Detect which cell encompasses the target text, then output its (X, Y) center coordinate. 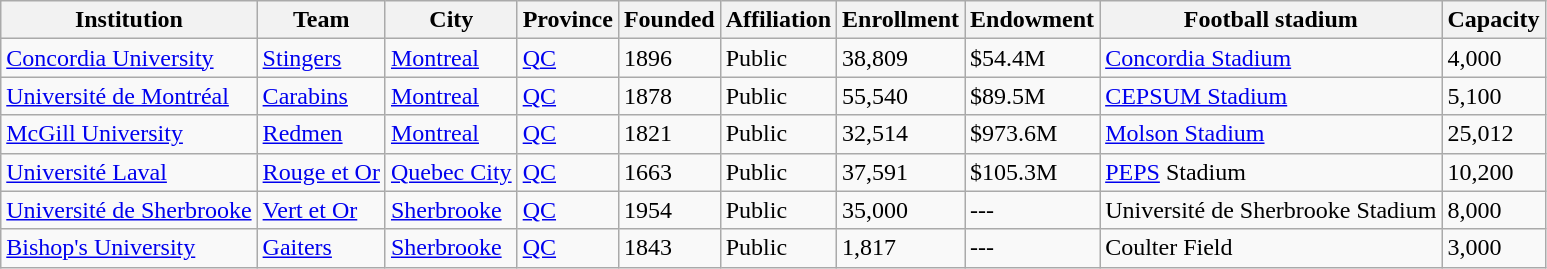
1,817 (901, 248)
1821 (669, 134)
$973.6M (1032, 134)
Affiliation (778, 20)
PEPS Stadium (1271, 172)
4,000 (1494, 58)
Capacity (1494, 20)
55,540 (901, 96)
3,000 (1494, 248)
37,591 (901, 172)
Coulter Field (1271, 248)
Université de Sherbrooke Stadium (1271, 210)
1896 (669, 58)
Institution (129, 20)
8,000 (1494, 210)
1843 (669, 248)
25,012 (1494, 134)
32,514 (901, 134)
Gaiters (321, 248)
Province (568, 20)
10,200 (1494, 172)
$105.3M (1032, 172)
Carabins (321, 96)
McGill University (129, 134)
1878 (669, 96)
Concordia Stadium (1271, 58)
Université Laval (129, 172)
Rouge et Or (321, 172)
Redmen (321, 134)
CEPSUM Stadium (1271, 96)
5,100 (1494, 96)
$54.4M (1032, 58)
Quebec City (451, 172)
Bishop's University (129, 248)
Enrollment (901, 20)
Concordia University (129, 58)
Université de Sherbrooke (129, 210)
Stingers (321, 58)
City (451, 20)
38,809 (901, 58)
1663 (669, 172)
Université de Montréal (129, 96)
Founded (669, 20)
Vert et Or (321, 210)
$89.5M (1032, 96)
35,000 (901, 210)
Molson Stadium (1271, 134)
1954 (669, 210)
Football stadium (1271, 20)
Endowment (1032, 20)
Team (321, 20)
